Search for the cell housing the specified text and yield its (X, Y) center coordinate. 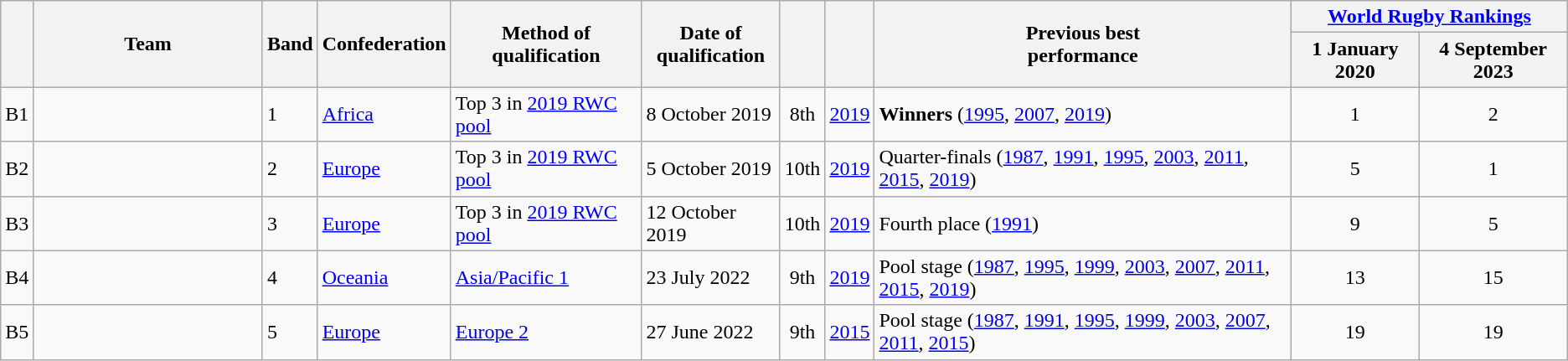
Date ofqualification (710, 44)
23 July 2022 (710, 278)
World Rugby Rankings (1430, 17)
Fourth place (1991) (1083, 223)
5 October 2019 (710, 169)
B1 (17, 114)
8 October 2019 (710, 114)
Team (148, 44)
27 June 2022 (710, 332)
B3 (17, 223)
15 (1493, 278)
Previous bestperformance (1083, 44)
Winners (1995, 2007, 2019) (1083, 114)
Method ofqualification (546, 44)
3 (290, 223)
8th (802, 114)
9 (1355, 223)
Band (290, 44)
Pool stage (1987, 1991, 1995, 1999, 2003, 2007, 2011, 2015) (1083, 332)
2015 (849, 332)
12 October 2019 (710, 223)
13 (1355, 278)
Pool stage (1987, 1995, 1999, 2003, 2007, 2011, 2015, 2019) (1083, 278)
Confederation (384, 44)
Africa (384, 114)
B5 (17, 332)
4 September 2023 (1493, 60)
B2 (17, 169)
Quarter-finals (1987, 1991, 1995, 2003, 2011, 2015, 2019) (1083, 169)
4 (290, 278)
Europe 2 (546, 332)
B4 (17, 278)
Oceania (384, 278)
1 January 2020 (1355, 60)
Asia/Pacific 1 (546, 278)
